Capture the cell that displays the provided text and extract its [X, Y] central coordinate. 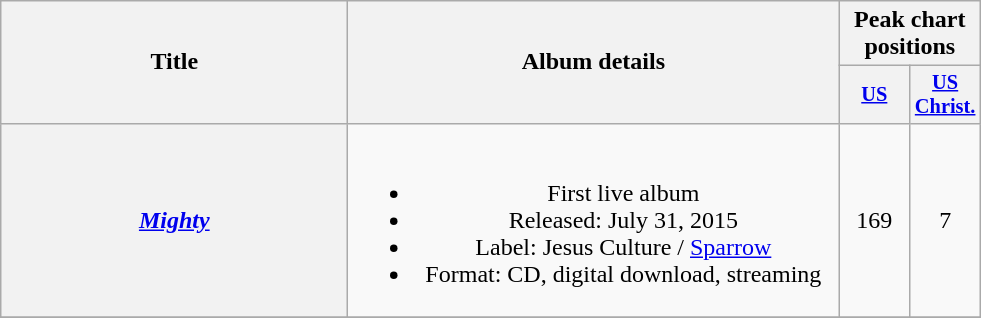
169 [874, 220]
7 [946, 220]
US [874, 95]
Peak chart positions [910, 34]
Title [174, 62]
Mighty [174, 220]
First live albumReleased: July 31, 2015Label: Jesus Culture / SparrowFormat: CD, digital download, streaming [594, 220]
Album details [594, 62]
USChrist. [946, 95]
